From the cell containing the given text, extract its center point as (X, Y) coordinate. 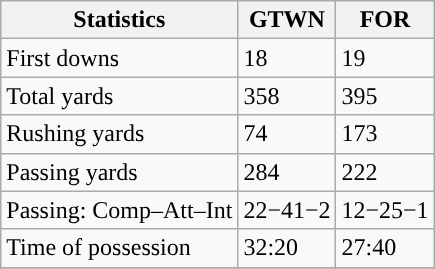
First downs (120, 58)
Time of possession (120, 248)
12−25−1 (385, 210)
32:20 (287, 248)
Rushing yards (120, 134)
22−41−2 (287, 210)
19 (385, 58)
74 (287, 134)
Passing: Comp–Att–Int (120, 210)
Statistics (120, 20)
173 (385, 134)
Total yards (120, 96)
395 (385, 96)
18 (287, 58)
27:40 (385, 248)
FOR (385, 20)
Passing yards (120, 172)
284 (287, 172)
222 (385, 172)
358 (287, 96)
GTWN (287, 20)
